Scan for the cell matching the given text and deliver its (x, y) coordinate at center. 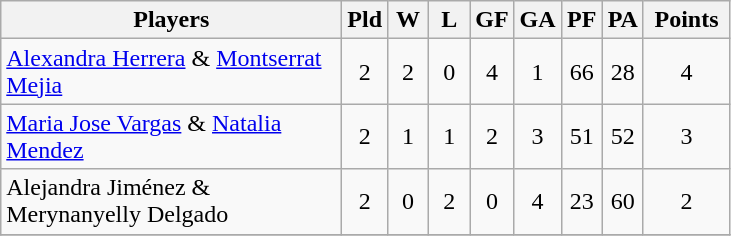
66 (582, 72)
Alexandra Herrera & Montserrat Mejia (172, 72)
PF (582, 20)
Pld (365, 20)
28 (622, 72)
PA (622, 20)
23 (582, 202)
Points (686, 20)
52 (622, 136)
60 (622, 202)
GA (538, 20)
Alejandra Jiménez & Merynanyelly Delgado (172, 202)
GF (492, 20)
Players (172, 20)
W (408, 20)
Maria Jose Vargas & Natalia Mendez (172, 136)
51 (582, 136)
L (450, 20)
